For the text-containing cell, return its midpoint in [x, y] coordinate format. 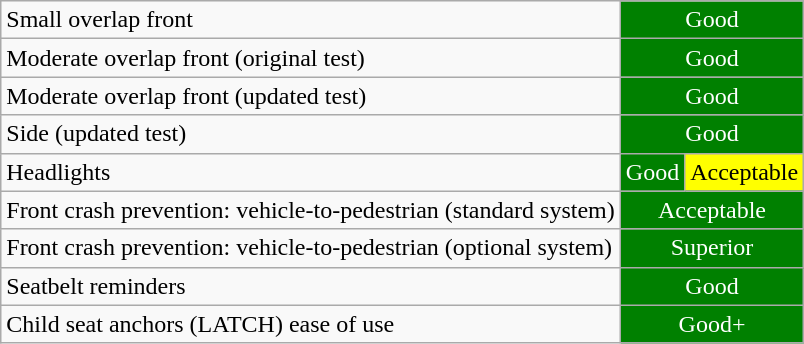
Child seat anchors (LATCH) ease of use [311, 324]
Side (updated test) [311, 134]
Headlights [311, 172]
Front crash prevention: vehicle-to-pedestrian (optional system) [311, 248]
Moderate overlap front (original test) [311, 58]
Superior [712, 248]
Small overlap front [311, 20]
Seatbelt reminders [311, 286]
Front crash prevention: vehicle-to-pedestrian (standard system) [311, 210]
Good+ [712, 324]
Moderate overlap front (updated test) [311, 96]
